Capture the cell that displays the provided text and extract its (X, Y) central coordinate. 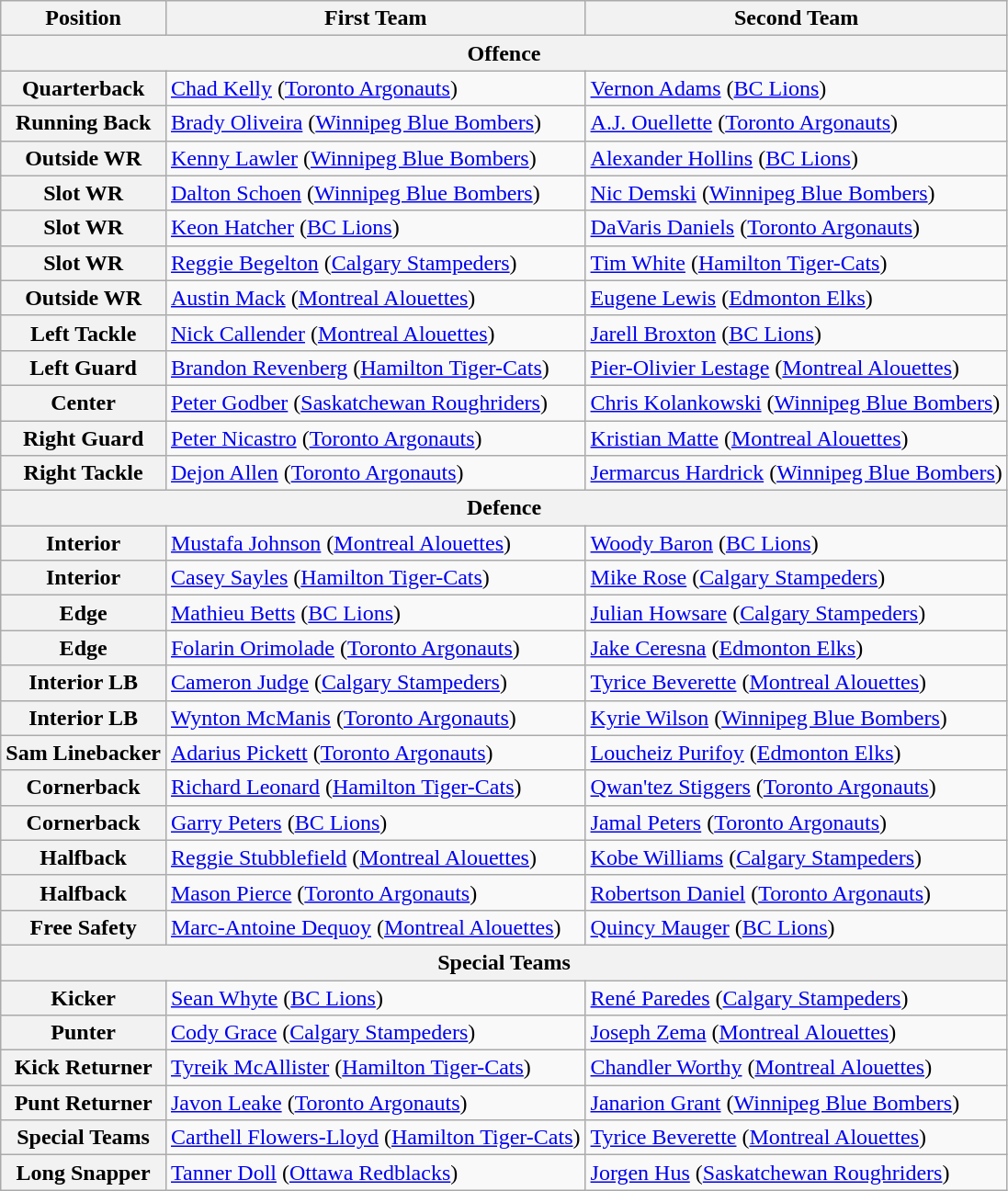
Dalton Schoen (Winnipeg Blue Bombers) (375, 193)
Jake Ceresna (Edmonton Elks) (796, 648)
Free Safety (84, 927)
René Paredes (Calgary Stampeders) (796, 997)
Garry Peters (BC Lions) (375, 822)
Janarion Grant (Winnipeg Blue Bombers) (796, 1103)
Jamal Peters (Toronto Argonauts) (796, 822)
Carthell Flowers-Lloyd (Hamilton Tiger-Cats) (375, 1138)
Quincy Mauger (BC Lions) (796, 927)
Woody Baron (BC Lions) (796, 543)
Tanner Doll (Ottawa Redblacks) (375, 1173)
Second Team (796, 18)
Center (84, 403)
Qwan'tez Stiggers (Toronto Argonauts) (796, 788)
Kick Returner (84, 1068)
DaVaris Daniels (Toronto Argonauts) (796, 228)
Punt Returner (84, 1103)
Vernon Adams (BC Lions) (796, 88)
Joseph Zema (Montreal Alouettes) (796, 1033)
Alexander Hollins (BC Lions) (796, 158)
Pier-Olivier Lestage (Montreal Alouettes) (796, 368)
Reggie Stubblefield (Montreal Alouettes) (375, 857)
Kicker (84, 997)
Richard Leonard (Hamilton Tiger-Cats) (375, 788)
Brandon Revenberg (Hamilton Tiger-Cats) (375, 368)
Cody Grace (Calgary Stampeders) (375, 1033)
Position (84, 18)
Right Tackle (84, 473)
Mathieu Betts (BC Lions) (375, 613)
Jorgen Hus (Saskatchewan Roughriders) (796, 1173)
Punter (84, 1033)
Left Guard (84, 368)
Tim White (Hamilton Tiger-Cats) (796, 263)
Folarin Orimolade (Toronto Argonauts) (375, 648)
Chandler Worthy (Montreal Alouettes) (796, 1068)
Long Snapper (84, 1173)
Sean Whyte (BC Lions) (375, 997)
Kenny Lawler (Winnipeg Blue Bombers) (375, 158)
Robertson Daniel (Toronto Argonauts) (796, 892)
Javon Leake (Toronto Argonauts) (375, 1103)
Keon Hatcher (BC Lions) (375, 228)
Nick Callender (Montreal Alouettes) (375, 333)
Adarius Pickett (Toronto Argonauts) (375, 753)
Quarterback (84, 88)
Kyrie Wilson (Winnipeg Blue Bombers) (796, 718)
First Team (375, 18)
Cameron Judge (Calgary Stampeders) (375, 683)
Peter Godber (Saskatchewan Roughriders) (375, 403)
Left Tackle (84, 333)
Brady Oliveira (Winnipeg Blue Bombers) (375, 123)
Casey Sayles (Hamilton Tiger-Cats) (375, 578)
Mike Rose (Calgary Stampeders) (796, 578)
Kristian Matte (Montreal Alouettes) (796, 438)
Reggie Begelton (Calgary Stampeders) (375, 263)
Wynton McManis (Toronto Argonauts) (375, 718)
Mason Pierce (Toronto Argonauts) (375, 892)
Dejon Allen (Toronto Argonauts) (375, 473)
Marc-Antoine Dequoy (Montreal Alouettes) (375, 927)
Tyreik McAllister (Hamilton Tiger-Cats) (375, 1068)
Eugene Lewis (Edmonton Elks) (796, 298)
Jarell Broxton (BC Lions) (796, 333)
Running Back (84, 123)
Peter Nicastro (Toronto Argonauts) (375, 438)
Jermarcus Hardrick (Winnipeg Blue Bombers) (796, 473)
Nic Demski (Winnipeg Blue Bombers) (796, 193)
Chris Kolankowski (Winnipeg Blue Bombers) (796, 403)
Right Guard (84, 438)
A.J. Ouellette (Toronto Argonauts) (796, 123)
Offence (504, 53)
Defence (504, 508)
Kobe Williams (Calgary Stampeders) (796, 857)
Chad Kelly (Toronto Argonauts) (375, 88)
Sam Linebacker (84, 753)
Loucheiz Purifoy (Edmonton Elks) (796, 753)
Julian Howsare (Calgary Stampeders) (796, 613)
Mustafa Johnson (Montreal Alouettes) (375, 543)
Austin Mack (Montreal Alouettes) (375, 298)
